Provide the (x, y) coordinate of the cell's center where the given text is located.  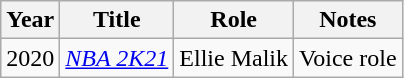
Voice role (348, 58)
Year (30, 20)
Notes (348, 20)
Ellie Malik (234, 58)
Title (117, 20)
Role (234, 20)
2020 (30, 58)
NBA 2K21 (117, 58)
